For the text-containing cell, return its midpoint in (X, Y) coordinate format. 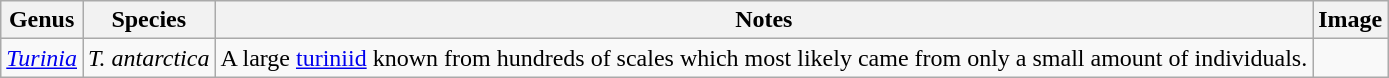
Genus (42, 20)
Turinia (42, 58)
Image (1350, 20)
A large turiniid known from hundreds of scales which most likely came from only a small amount of individuals. (764, 58)
Species (149, 20)
Notes (764, 20)
T. antarctica (149, 58)
